From the cell containing the given text, extract its center point as (X, Y) coordinate. 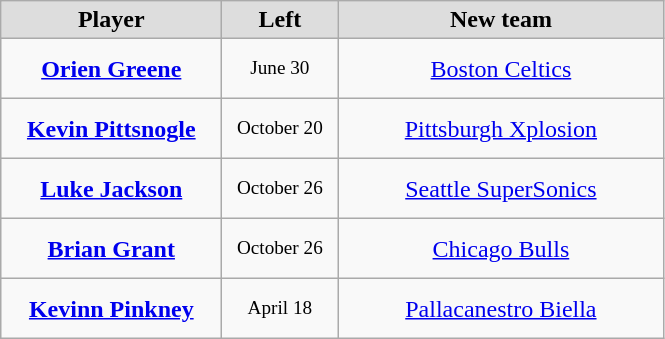
Luke Jackson (112, 189)
Left (280, 20)
Kevinn Pinkney (112, 309)
June 30 (280, 69)
Orien Greene (112, 69)
Seattle SuperSonics (501, 189)
April 18 (280, 309)
Pittsburgh Xplosion (501, 129)
New team (501, 20)
Player (112, 20)
Chicago Bulls (501, 249)
Brian Grant (112, 249)
Boston Celtics (501, 69)
October 20 (280, 129)
Kevin Pittsnogle (112, 129)
Pallacanestro Biella (501, 309)
